Provide the (x, y) coordinate of the cell's center where the given text is located.  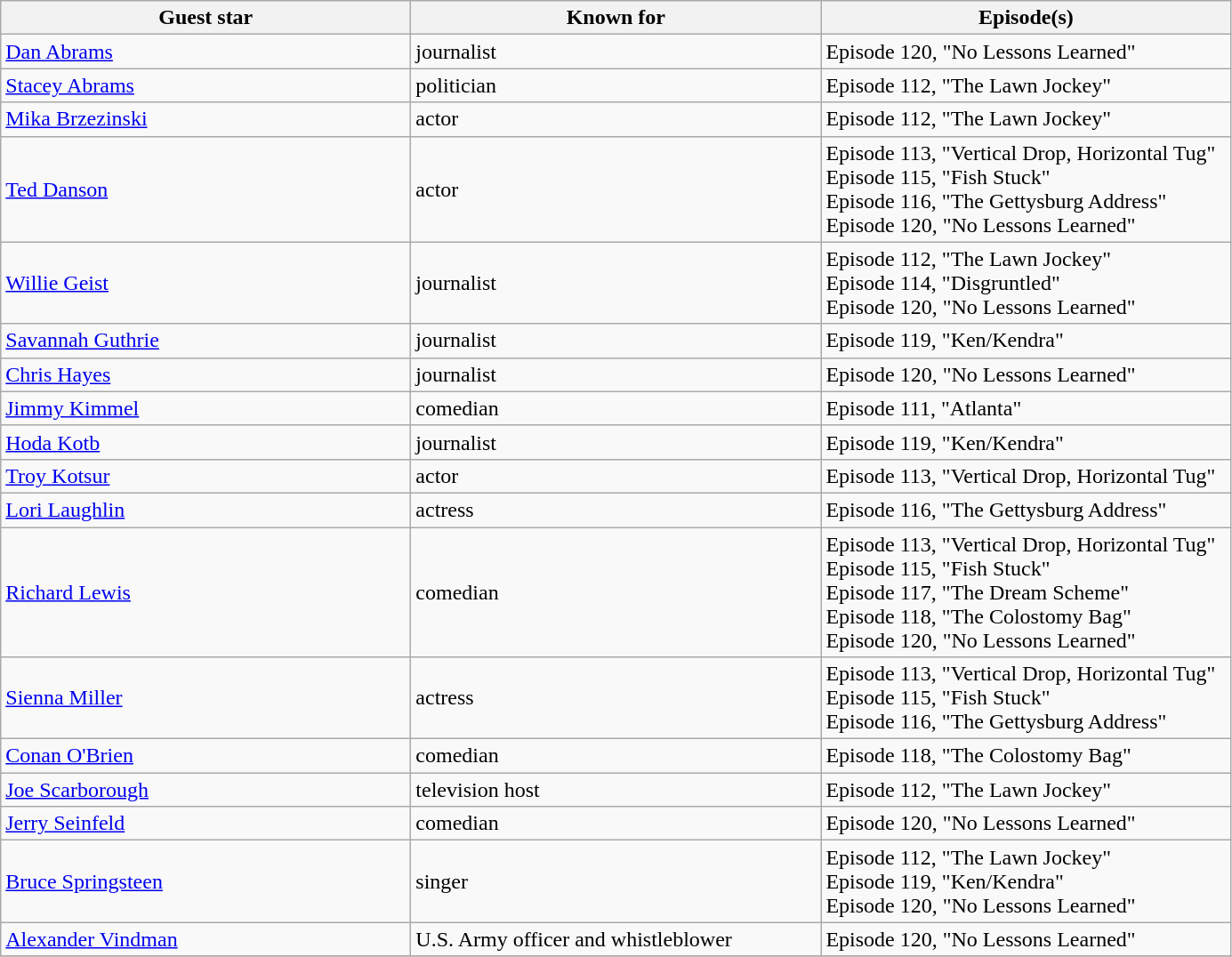
Dan Abrams (206, 52)
Ted Danson (206, 189)
Known for (616, 18)
Jerry Seinfeld (206, 824)
Episode 112, "The Lawn Jockey"Episode 119, "Ken/Kendra"Episode 120, "No Lessons Learned" (1027, 881)
Joe Scarborough (206, 790)
Episode 111, "Atlanta" (1027, 408)
Richard Lewis (206, 591)
singer (616, 881)
Sienna Miller (206, 698)
Jimmy Kimmel (206, 408)
Lori Laughlin (206, 510)
Episode 112, "The Lawn Jockey"Episode 114, "Disgruntled"Episode 120, "No Lessons Learned" (1027, 283)
Conan O'Brien (206, 756)
Stacey Abrams (206, 85)
television host (616, 790)
Chris Hayes (206, 374)
Hoda Kotb (206, 442)
politician (616, 85)
Guest star (206, 18)
Alexander Vindman (206, 939)
U.S. Army officer and whistleblower (616, 939)
Savannah Guthrie (206, 341)
Episode 116, "The Gettysburg Address" (1027, 510)
Mika Brzezinski (206, 119)
Episode 113, "Vertical Drop, Horizontal Tug"Episode 115, "Fish Stuck"Episode 116, "The Gettysburg Address"Episode 120, "No Lessons Learned" (1027, 189)
Episode(s) (1027, 18)
Episode 118, "The Colostomy Bag" (1027, 756)
Willie Geist (206, 283)
Bruce Springsteen (206, 881)
Episode 113, "Vertical Drop, Horizontal Tug"Episode 115, "Fish Stuck"Episode 116, "The Gettysburg Address" (1027, 698)
Troy Kotsur (206, 476)
Episode 113, "Vertical Drop, Horizontal Tug" (1027, 476)
